For the text-containing cell, return its midpoint in [X, Y] coordinate format. 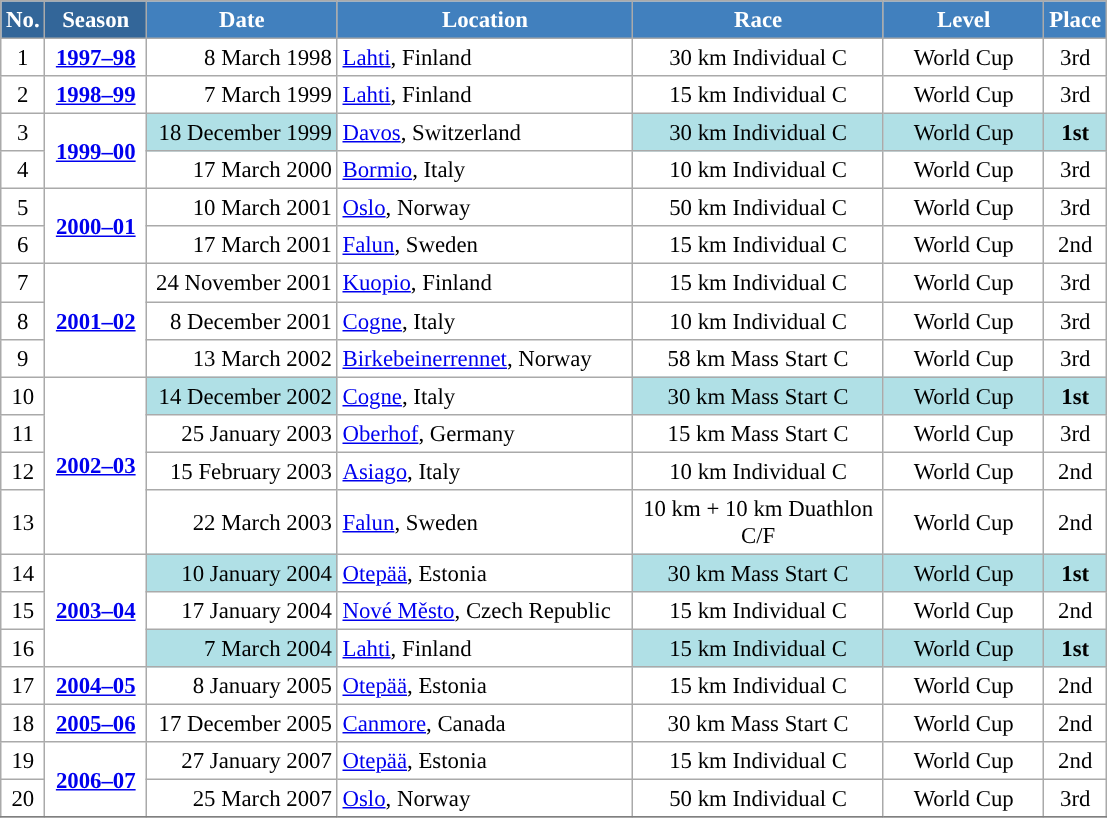
11 [23, 433]
17 January 2004 [242, 611]
15 February 2003 [242, 471]
17 [23, 686]
Race [758, 20]
8 March 1998 [242, 58]
3 [23, 133]
22 March 2003 [242, 522]
25 January 2003 [242, 433]
10 [23, 396]
17 March 2000 [242, 170]
10 km + 10 km Duathlon C/F [758, 522]
7 March 2004 [242, 648]
9 [23, 358]
Canmore, Canada [485, 724]
Nové Město, Czech Republic [485, 611]
14 December 2002 [242, 396]
2004–05 [96, 686]
8 [23, 321]
2002–03 [96, 466]
1997–98 [96, 58]
Place [1075, 20]
13 March 2002 [242, 358]
18 December 1999 [242, 133]
Kuopio, Finland [485, 283]
Bormio, Italy [485, 170]
20 [23, 799]
Birkebeinerrennet, Norway [485, 358]
10 March 2001 [242, 208]
4 [23, 170]
2 [23, 95]
7 [23, 283]
1998–99 [96, 95]
Asiago, Italy [485, 471]
Level [964, 20]
10 January 2004 [242, 573]
12 [23, 471]
2003–04 [96, 610]
Season [96, 20]
6 [23, 245]
2000–01 [96, 226]
24 November 2001 [242, 283]
25 March 2007 [242, 799]
17 March 2001 [242, 245]
8 December 2001 [242, 321]
18 [23, 724]
7 March 1999 [242, 95]
27 January 2007 [242, 761]
Date [242, 20]
2006–07 [96, 780]
1 [23, 58]
13 [23, 522]
2001–02 [96, 320]
15 km Mass Start C [758, 433]
8 January 2005 [242, 686]
58 km Mass Start C [758, 358]
19 [23, 761]
No. [23, 20]
14 [23, 573]
Davos, Switzerland [485, 133]
Location [485, 20]
Oberhof, Germany [485, 433]
16 [23, 648]
15 [23, 611]
1999–00 [96, 152]
17 December 2005 [242, 724]
2005–06 [96, 724]
5 [23, 208]
